Determine the [X, Y] coordinate at the center of the cell enclosing the given text.  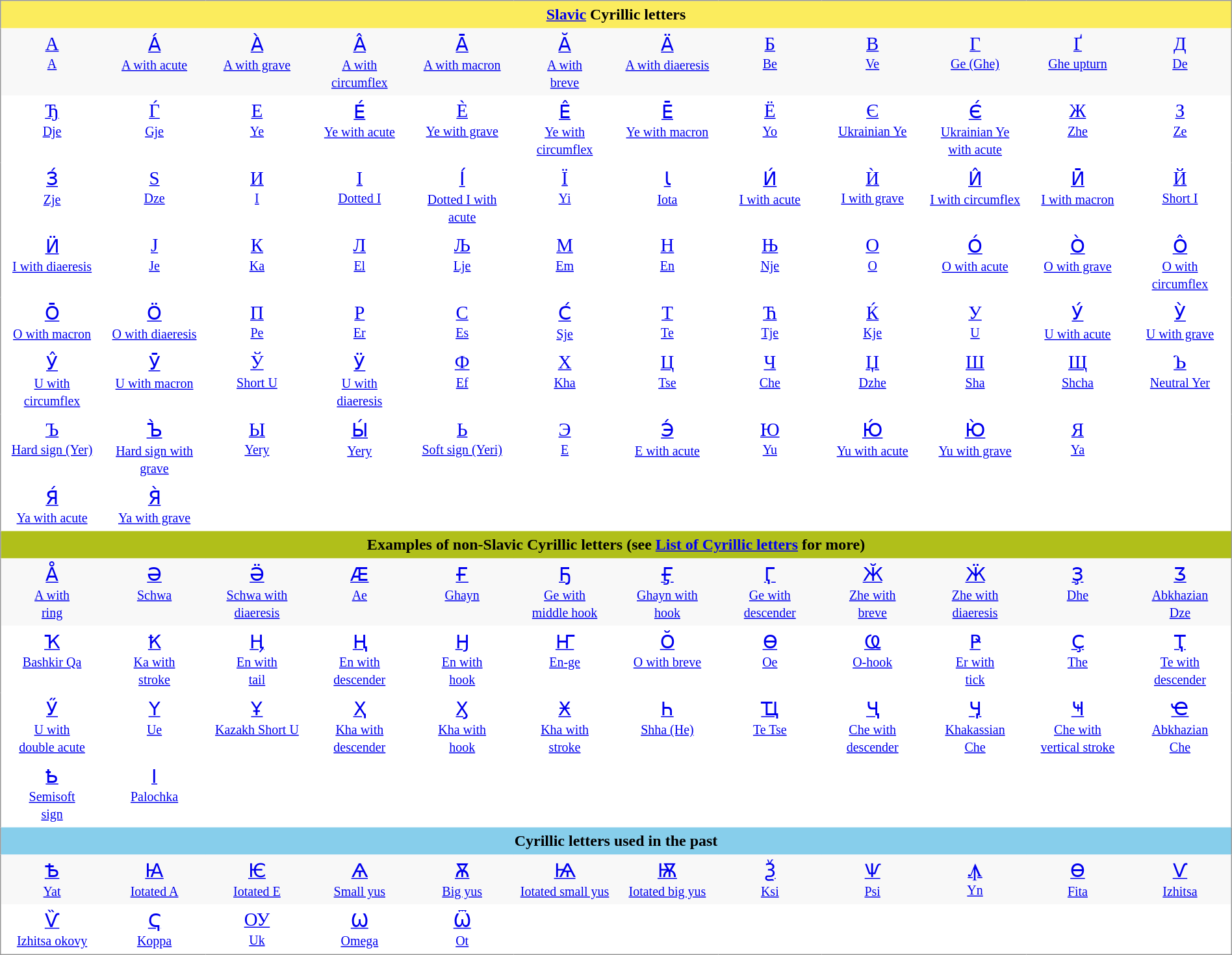
ѦSmall yus [359, 880]
ЅDze [155, 196]
О̂O with circumflex [1180, 264]
ЉLje [462, 264]
ҔGe withmiddle hook [565, 592]
ҤEn-ge [565, 659]
ДDe [1180, 62]
ФEf [462, 381]
ӋKhakassianChe [975, 726]
ҬTe withdescender [1180, 659]
ЊNje [770, 264]
ХKha [565, 381]
КKa [257, 264]
Е́Ye with acute [359, 129]
ӺGhayn withhook [667, 592]
ӔAe [359, 592]
Е̂Ye with circumflex [565, 129]
ѲFita [1078, 880]
Я̀Ya with grave [155, 506]
ӘSchwa [155, 592]
ӠAbkhazianDze [1180, 592]
УU [975, 322]
ОO [873, 264]
ѠOmega [359, 929]
ꙆIota [667, 196]
ЎShort U [257, 381]
ВVe [873, 62]
ӁZhe withbreve [873, 592]
ѨIotated small yus [565, 880]
ӼKha withhook [462, 726]
ЌKje [873, 322]
РEr [359, 322]
А́A with acute [155, 62]
О̆O with breve [667, 659]
ЪHard sign (Yer) [52, 448]
ӦO with diaeresis [155, 322]
ҮUe [155, 726]
ҠBashkir Qa [52, 659]
СEs [462, 322]
ӮU with macron [155, 381]
О́O with acute [975, 264]
ОУUk [257, 929]
ЖZhe [1078, 129]
ЬSoft sign (Yeri) [462, 448]
Ю̀Yu with grave [975, 448]
У̀U with grave [1180, 322]
Examples of non-Slavic Cyrillic letters (see List of Cyrillic letters for more) [616, 545]
З́Zje [52, 196]
ЂDje [52, 129]
ЩShcha [1078, 381]
ЗZe [1180, 129]
С́Sje [565, 322]
А̂A with circumflex [359, 62]
ӉEn withtail [257, 659]
ҢEn withdescender [359, 659]
ЇYi [565, 196]
ИI [257, 196]
ѪBig yus [462, 880]
ЮYu [770, 448]
ӀPalochka [155, 794]
У́U with acute [1078, 322]
ЦTse [667, 381]
ҘDhe [1078, 592]
ЫYery [257, 448]
ӇEn withhook [462, 659]
ЯYa [1078, 448]
ѮKsi [770, 880]
ГGe (Ghe) [975, 62]
ЏDzhe [873, 381]
ӾKha withstroke [565, 726]
ӚSchwa withdiaeresis [257, 592]
ЃGje [155, 129]
Е̄Ye with macron [667, 129]
ҨO-hook [873, 659]
ӤI with diaeresis [52, 264]
ӲU withdouble acute [52, 726]
Cyrillic letters used in the past [616, 841]
ӶGe withdescender [770, 592]
НEn [667, 264]
И̂I with circumflex [975, 196]
Ы́Yery [359, 448]
ҺShha (He) [667, 726]
АA [52, 62]
ЄUkrainian Ye [873, 129]
Ю́Yu with acute [873, 448]
О̄O with macron [52, 322]
ШSha [975, 381]
ꙞYn [975, 880]
ІDotted I [359, 196]
ӢI with macron [1078, 196]
ҼAbkhazianChe [1180, 726]
ҴTe Tse [770, 726]
ӰU withdiaeresis [359, 381]
ѾOt [462, 929]
Э́E with acute [667, 448]
ҎEr withtick [975, 659]
ЋTje [770, 322]
А̀A with grave [257, 62]
ѴIzhitsa [1180, 880]
МEm [565, 264]
ЕYe [257, 129]
У̂U with circumflex [52, 381]
ҞKa withstroke [155, 659]
ЛEl [359, 264]
ЭE [565, 448]
А̄A with macron [462, 62]
БBe [770, 62]
ӜZhe withdiaeresis [975, 592]
Я́Ya with acute [52, 506]
ЧChe [770, 381]
ҌSemisoftsign [52, 794]
ѶIzhitsa okovy [52, 929]
ꙎNeutral Yer [1180, 381]
ҰKazakh Short U [257, 726]
ЀYe with grave [462, 129]
ѬIotated big yus [667, 880]
ҶChe withdescender [873, 726]
ПPe [257, 322]
ЍI with grave [873, 196]
Slavic Cyrillic letters [616, 14]
ЙShort I [1180, 196]
ѢYat [52, 880]
І́Dotted I with acute [462, 196]
ӐA withbreve [565, 62]
ТTe [667, 322]
ѰPsi [873, 880]
ЁYo [770, 129]
ҸChe withvertical stroke [1078, 726]
ҐGhe upturn [1078, 62]
Ъ̀Hard sign with grave [155, 448]
ҀKoppa [155, 929]
ҒGhayn [462, 592]
А̊A withring [52, 592]
ꙖIotated A [155, 880]
Є́Ukrainian Ye with acute [975, 129]
ӨOe [770, 659]
ӒA with diaeresis [667, 62]
О̀O with grave [1078, 264]
И́I with acute [770, 196]
ЈJe [155, 264]
ҲKha withdescender [359, 726]
ҪThe [1078, 659]
ѤIotated E [257, 880]
